Scan for the cell matching the given text and deliver its [X, Y] coordinate at center. 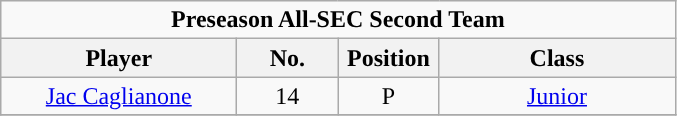
Class [557, 58]
Junior [557, 96]
Jac Caglianone [119, 96]
P [388, 96]
Preseason All-SEC Second Team [338, 20]
No. [288, 58]
Player [119, 58]
Position [388, 58]
14 [288, 96]
